Identify which cell holds the provided text, then report its (X, Y) central coordinate. 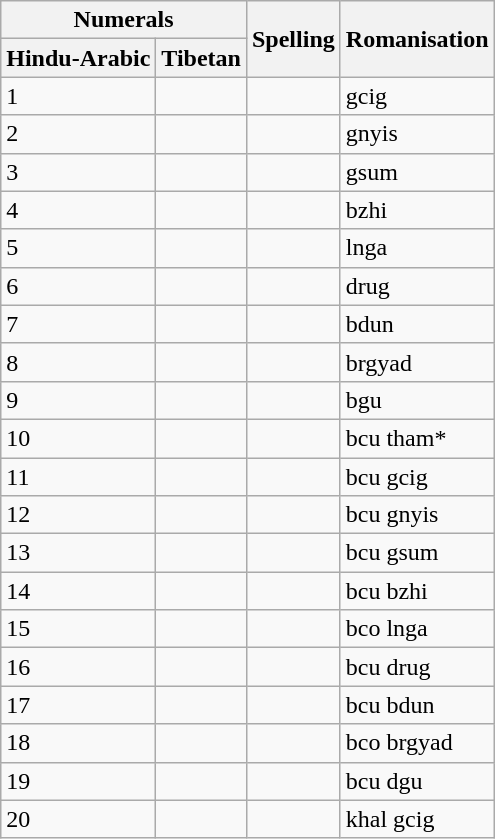
drug (417, 286)
12 (78, 515)
3 (78, 172)
13 (78, 553)
bcu bzhi (417, 591)
gnyis (417, 134)
8 (78, 362)
bcu tham* (417, 438)
bcu gcig (417, 477)
Romanisation (417, 39)
brgyad (417, 362)
bzhi (417, 210)
1 (78, 96)
6 (78, 286)
gsum (417, 172)
bcu bdun (417, 705)
11 (78, 477)
17 (78, 705)
10 (78, 438)
14 (78, 591)
Spelling (293, 39)
19 (78, 781)
20 (78, 819)
bcu dgu (417, 781)
lnga (417, 248)
9 (78, 400)
16 (78, 667)
Numerals (124, 20)
2 (78, 134)
Hindu-Arabic (78, 58)
7 (78, 324)
bgu (417, 400)
khal gcig (417, 819)
bcu gsum (417, 553)
gcig (417, 96)
4 (78, 210)
bdun (417, 324)
15 (78, 629)
18 (78, 743)
5 (78, 248)
bcu gnyis (417, 515)
bco brgyad (417, 743)
bcu drug (417, 667)
Tibetan (202, 58)
bco lnga (417, 629)
